Find where the given text appears and provide that cell's center as [X, Y] coordinate. 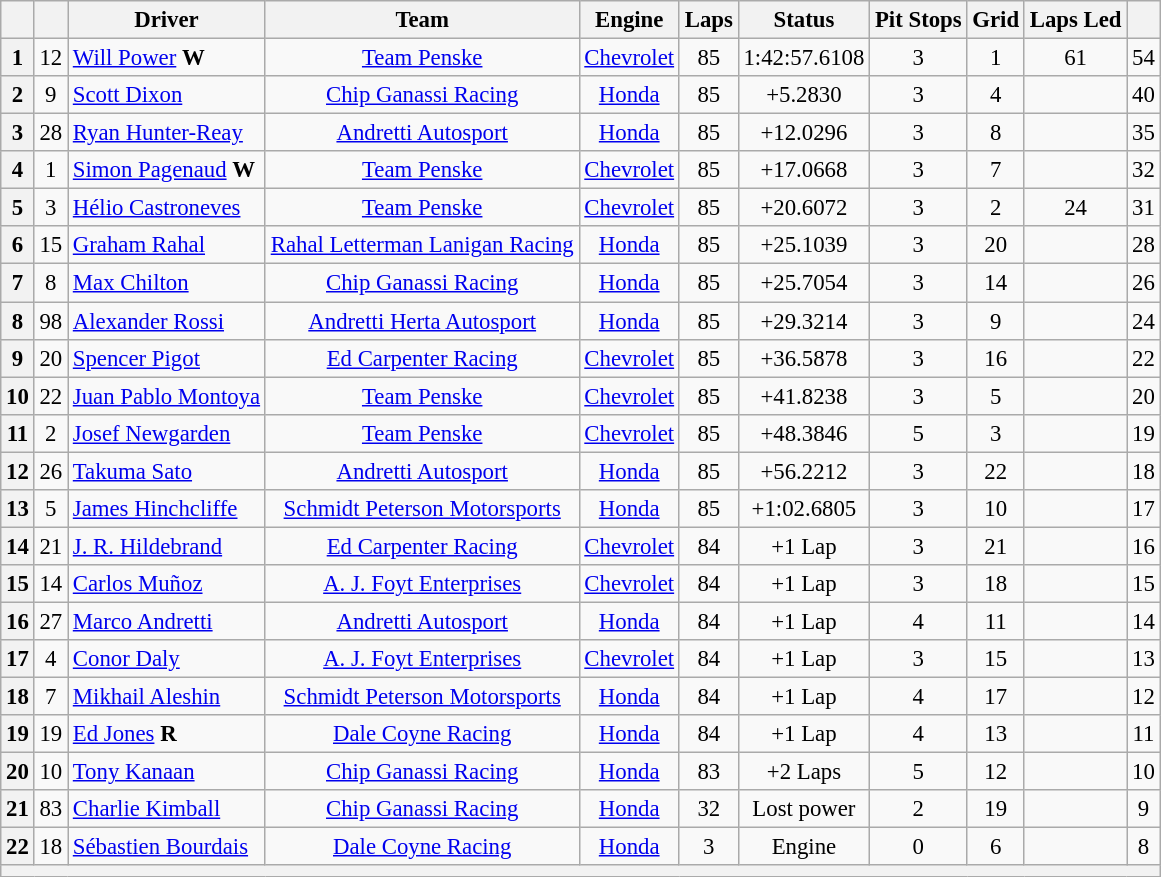
+17.0668 [804, 170]
+5.2830 [804, 95]
+29.3214 [804, 321]
Conor Daly [167, 659]
Lost power [804, 809]
Ed Jones R [167, 734]
Marco Andretti [167, 621]
Grid [996, 20]
1:42:57.6108 [804, 58]
+36.5878 [804, 358]
54 [1144, 58]
+25.1039 [804, 245]
Alexander Rossi [167, 321]
Josef Newgarden [167, 433]
35 [1144, 133]
31 [1144, 208]
Status [804, 20]
Tony Kanaan [167, 772]
40 [1144, 95]
Rahal Letterman Lanigan Racing [422, 245]
+48.3846 [804, 433]
Will Power W [167, 58]
Ryan Hunter-Reay [167, 133]
+2 Laps [804, 772]
+25.7054 [804, 283]
61 [1075, 58]
Team [422, 20]
98 [50, 321]
+41.8238 [804, 396]
Andretti Herta Autosport [422, 321]
Carlos Muñoz [167, 584]
Takuma Sato [167, 471]
Hélio Castroneves [167, 208]
+56.2212 [804, 471]
+12.0296 [804, 133]
+20.6072 [804, 208]
Simon Pagenaud W [167, 170]
Driver [167, 20]
Mikhail Aleshin [167, 697]
Pit Stops [918, 20]
Juan Pablo Montoya [167, 396]
Max Chilton [167, 283]
27 [50, 621]
Laps Led [1075, 20]
Graham Rahal [167, 245]
Laps [708, 20]
+1:02.6805 [804, 509]
James Hinchcliffe [167, 509]
Scott Dixon [167, 95]
Charlie Kimball [167, 809]
Sébastien Bourdais [167, 847]
0 [918, 847]
Spencer Pigot [167, 358]
J. R. Hildebrand [167, 546]
